Pinpoint the cell where the given text exists, returning its (x, y) midpoint coordinate. 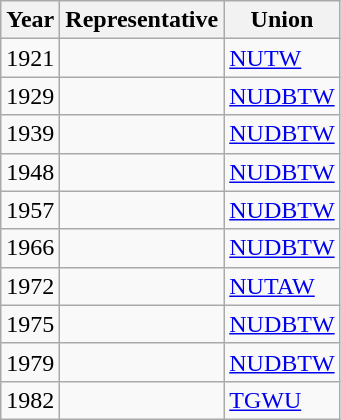
1972 (30, 286)
Representative (142, 20)
NUTW (282, 58)
1929 (30, 96)
1957 (30, 210)
Year (30, 20)
1948 (30, 172)
NUTAW (282, 286)
1939 (30, 134)
1921 (30, 58)
Union (282, 20)
1979 (30, 362)
1975 (30, 324)
1982 (30, 400)
TGWU (282, 400)
1966 (30, 248)
